Pinpoint the cell where the given text exists, returning its [x, y] midpoint coordinate. 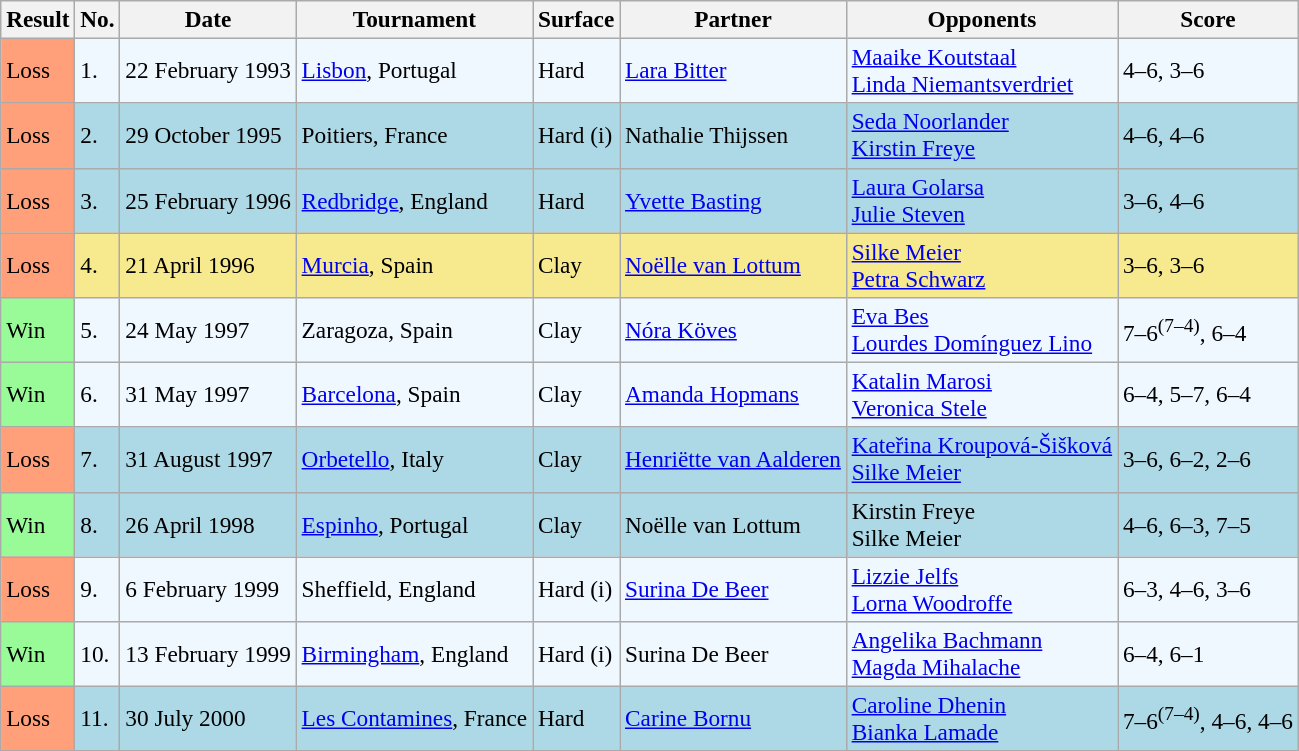
13 February 1999 [208, 654]
Poitiers, France [414, 136]
7–6(7–4), 6–4 [1208, 330]
31 May 1997 [208, 394]
3–6, 6–2, 2–6 [1208, 460]
25 February 1996 [208, 200]
3–6, 4–6 [1208, 200]
4–6, 6–3, 7–5 [1208, 524]
Silke Meier Petra Schwarz [982, 264]
7–6(7–4), 4–6, 4–6 [1208, 718]
22 February 1993 [208, 70]
2. [98, 136]
10. [98, 654]
Nóra Köves [734, 330]
4–6, 4–6 [1208, 136]
Lizzie Jelfs Lorna Woodroffe [982, 588]
Zaragoza, Spain [414, 330]
Seda Noorlander Kirstin Freye [982, 136]
Lara Bitter [734, 70]
6–4, 6–1 [1208, 654]
Sheffield, England [414, 588]
11. [98, 718]
Barcelona, Spain [414, 394]
Carine Bornu [734, 718]
8. [98, 524]
Laura Golarsa Julie Steven [982, 200]
24 May 1997 [208, 330]
Orbetello, Italy [414, 460]
Kateřina Kroupová-Šišková Silke Meier [982, 460]
Caroline Dhenin Bianka Lamade [982, 718]
Partner [734, 19]
6–4, 5–7, 6–4 [1208, 394]
4–6, 3–6 [1208, 70]
Lisbon, Portugal [414, 70]
29 October 1995 [208, 136]
Birmingham, England [414, 654]
No. [98, 19]
Maaike Koutstaal Linda Niemantsverdriet [982, 70]
Angelika Bachmann Magda Mihalache [982, 654]
Surface [576, 19]
30 July 2000 [208, 718]
Katalin Marosi Veronica Stele [982, 394]
Nathalie Thijssen [734, 136]
9. [98, 588]
Redbridge, England [414, 200]
Yvette Basting [734, 200]
3. [98, 200]
6–3, 4–6, 3–6 [1208, 588]
3–6, 3–6 [1208, 264]
1. [98, 70]
Opponents [982, 19]
Result [38, 19]
4. [98, 264]
Score [1208, 19]
Tournament [414, 19]
7. [98, 460]
Espinho, Portugal [414, 524]
Les Contamines, France [414, 718]
21 April 1996 [208, 264]
Murcia, Spain [414, 264]
Henriëtte van Aalderen [734, 460]
Date [208, 19]
31 August 1997 [208, 460]
6 February 1999 [208, 588]
Eva Bes Lourdes Domínguez Lino [982, 330]
26 April 1998 [208, 524]
5. [98, 330]
Kirstin Freye Silke Meier [982, 524]
Amanda Hopmans [734, 394]
6. [98, 394]
